Identify which cell holds the provided text, then report its (X, Y) central coordinate. 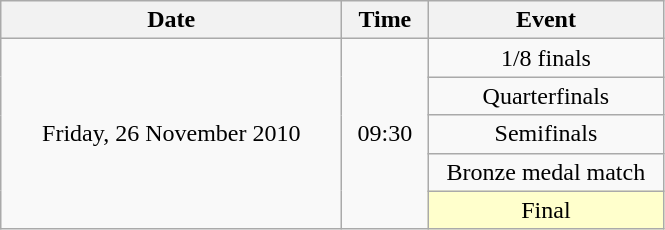
Event (546, 20)
Quarterfinals (546, 96)
1/8 finals (546, 58)
Friday, 26 November 2010 (172, 134)
Semifinals (546, 134)
Bronze medal match (546, 172)
09:30 (385, 134)
Time (385, 20)
Date (172, 20)
Final (546, 210)
